For the text-containing cell, return its midpoint in (X, Y) coordinate format. 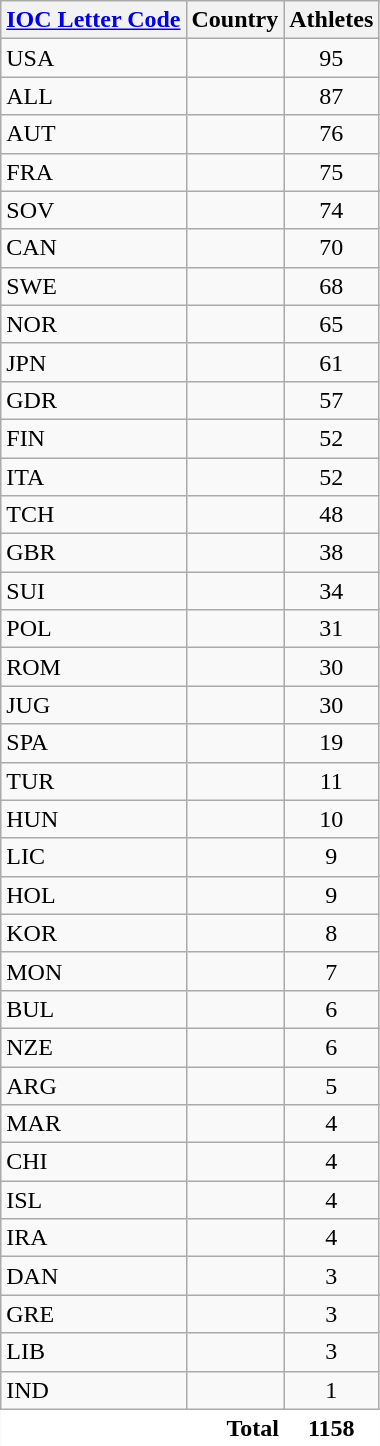
NZE (94, 1047)
ALL (94, 96)
Athletes (332, 20)
LIC (94, 857)
MAR (94, 1124)
POL (94, 629)
34 (332, 591)
SUI (94, 591)
DAN (94, 1276)
57 (332, 400)
CAN (94, 248)
76 (332, 134)
ARG (94, 1085)
TCH (94, 515)
GRE (94, 1314)
SPA (94, 743)
IRA (94, 1238)
IOC Letter Code (94, 20)
MON (94, 971)
LIB (94, 1352)
68 (332, 286)
ITA (94, 477)
HOL (94, 895)
SOV (94, 210)
HUN (94, 819)
74 (332, 210)
IND (94, 1390)
CHI (94, 1162)
87 (332, 96)
11 (332, 781)
SWE (94, 286)
AUT (94, 134)
38 (332, 553)
USA (94, 58)
8 (332, 933)
95 (332, 58)
1 (332, 1390)
GBR (94, 553)
7 (332, 971)
FRA (94, 172)
TUR (94, 781)
Total (142, 1428)
31 (332, 629)
1158 (332, 1428)
ISL (94, 1200)
GDR (94, 400)
FIN (94, 438)
70 (332, 248)
5 (332, 1085)
Country (235, 20)
10 (332, 819)
BUL (94, 1009)
61 (332, 362)
75 (332, 172)
KOR (94, 933)
JPN (94, 362)
JUG (94, 705)
ROM (94, 667)
65 (332, 324)
48 (332, 515)
19 (332, 743)
NOR (94, 324)
